Determine the [X, Y] coordinate at the center of the cell enclosing the given text.  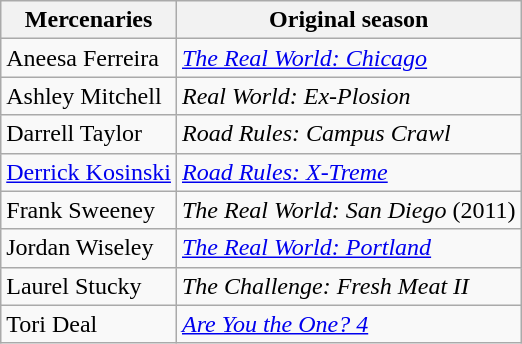
Road Rules: Campus Crawl [348, 134]
Laurel Stucky [89, 286]
Mercenaries [89, 20]
Are You the One? 4 [348, 324]
Original season [348, 20]
Aneesa Ferreira [89, 58]
Road Rules: X-Treme [348, 172]
The Real World: San Diego (2011) [348, 210]
Real World: Ex-Plosion [348, 96]
The Real World: Portland [348, 248]
Jordan Wiseley [89, 248]
Darrell Taylor [89, 134]
The Challenge: Fresh Meat II [348, 286]
The Real World: Chicago [348, 58]
Derrick Kosinski [89, 172]
Ashley Mitchell [89, 96]
Tori Deal [89, 324]
Frank Sweeney [89, 210]
